Pinpoint the cell where the given text exists, returning its [X, Y] midpoint coordinate. 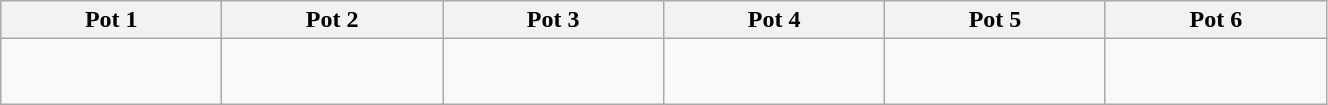
Pot 6 [1216, 20]
Pot 5 [996, 20]
Pot 1 [112, 20]
Pot 4 [774, 20]
Pot 3 [554, 20]
Pot 2 [332, 20]
